Locate the cell with the specified text and output its [x, y] center coordinate. 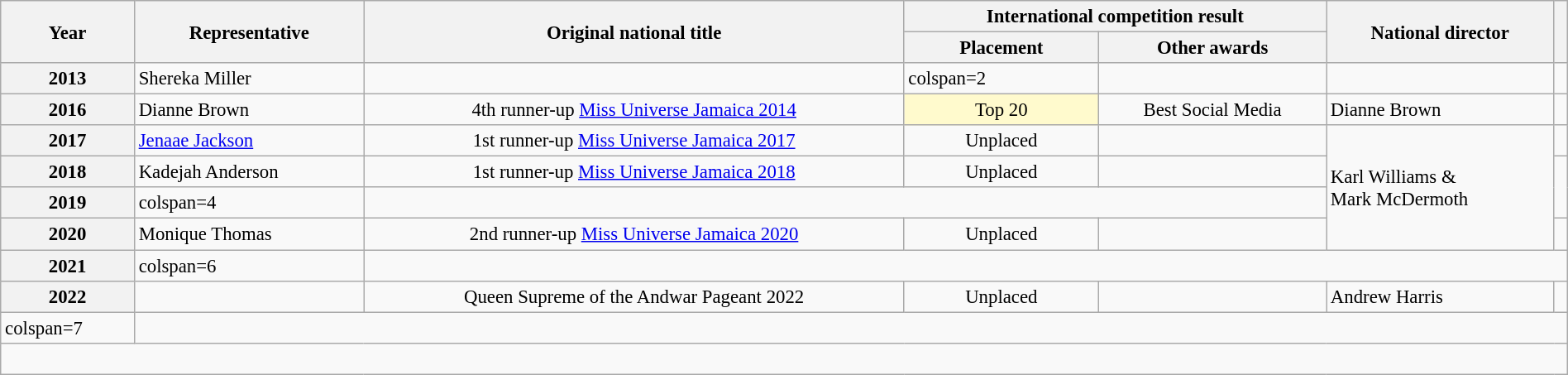
1st runner-up Miss Universe Jamaica 2017 [633, 141]
Queen Supreme of the Andwar Pageant 2022 [633, 296]
Best Social Media [1212, 110]
2020 [68, 234]
Original national title [633, 31]
2022 [68, 296]
Year [68, 31]
2021 [68, 266]
Kadejah Anderson [249, 172]
2013 [68, 79]
Karl Williams &Mark McDermoth [1441, 187]
Shereka Miller [249, 79]
Top 20 [1002, 110]
4th runner-up Miss Universe Jamaica 2014 [633, 110]
Jenaae Jackson [249, 141]
2017 [68, 141]
2019 [68, 203]
Monique Thomas [249, 234]
1st runner-up Miss Universe Jamaica 2018 [633, 172]
2nd runner-up Miss Universe Jamaica 2020 [633, 234]
Other awards [1212, 48]
2016 [68, 110]
Andrew Harris [1441, 296]
colspan=6 [249, 266]
2018 [68, 172]
Placement [1002, 48]
Representative [249, 31]
colspan=4 [249, 203]
colspan=7 [68, 328]
International competition result [1115, 17]
colspan=2 [1002, 79]
National director [1441, 31]
